Return [X, Y] of the center of cell containing provided text 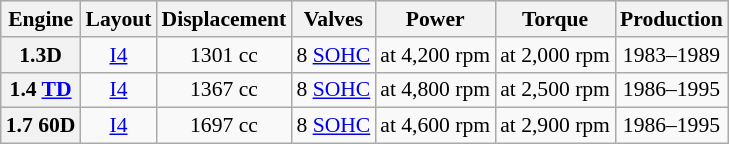
1983–1989 [672, 55]
1.7 60D [41, 126]
at 4,600 rpm [435, 126]
Torque [555, 19]
1367 cc [224, 90]
Production [672, 19]
Valves [333, 19]
Power [435, 19]
at 2,900 rpm [555, 126]
at 2,500 rpm [555, 90]
at 4,800 rpm [435, 90]
1697 cc [224, 126]
1301 cc [224, 55]
at 4,200 rpm [435, 55]
1.4 TD [41, 90]
Displacement [224, 19]
Engine [41, 19]
Layout [118, 19]
1.3D [41, 55]
at 2,000 rpm [555, 55]
